Capture the cell that displays the provided text and extract its [X, Y] central coordinate. 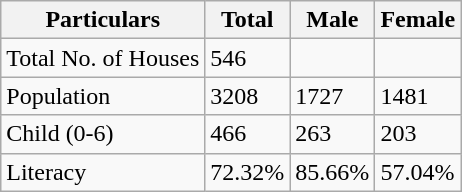
Child (0-6) [103, 134]
Particulars [103, 20]
Literacy [103, 172]
Male [332, 20]
3208 [248, 96]
1481 [418, 96]
466 [248, 134]
Total [248, 20]
546 [248, 58]
263 [332, 134]
Female [418, 20]
203 [418, 134]
Total No. of Houses [103, 58]
1727 [332, 96]
Population [103, 96]
57.04% [418, 172]
85.66% [332, 172]
72.32% [248, 172]
